From the cell containing the given text, extract its center point as [x, y] coordinate. 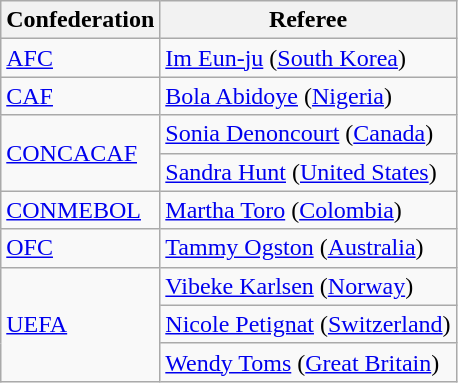
Im Eun-ju (South Korea) [308, 58]
OFC [80, 248]
Vibeke Karlsen (Norway) [308, 286]
Bola Abidoye (Nigeria) [308, 96]
Confederation [80, 20]
Sonia Denoncourt (Canada) [308, 134]
CONCACAF [80, 153]
CONMEBOL [80, 210]
Martha Toro (Colombia) [308, 210]
Tammy Ogston (Australia) [308, 248]
CAF [80, 96]
Referee [308, 20]
Nicole Petignat (Switzerland) [308, 324]
Wendy Toms (Great Britain) [308, 362]
AFC [80, 58]
UEFA [80, 324]
Sandra Hunt (United States) [308, 172]
